Detect which cell encompasses the target text, then output its [X, Y] center coordinate. 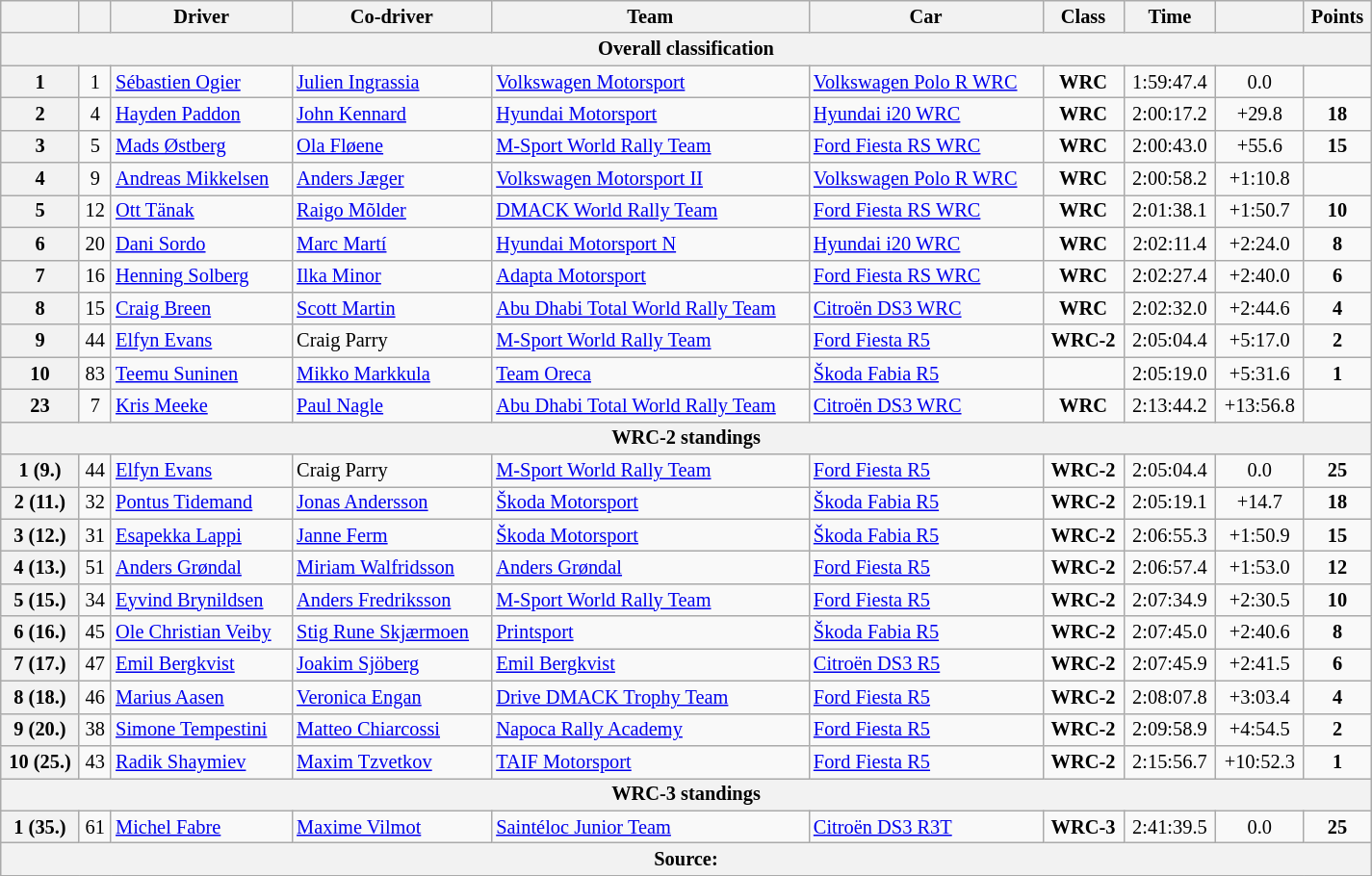
Radik Shaymiev [201, 761]
Car [926, 16]
2:41:39.5 [1170, 827]
Class [1083, 16]
WRC-3 standings [686, 794]
Simone Tempestini [201, 730]
Napoca Rally Academy [650, 730]
2:07:45.0 [1170, 632]
4 (13.) [40, 567]
43 [94, 761]
+2:30.5 [1259, 600]
+13:56.8 [1259, 405]
+1:50.9 [1259, 535]
DMACK World Rally Team [650, 211]
+2:44.6 [1259, 308]
2:00:58.2 [1170, 179]
+1:50.7 [1259, 211]
Co-driver [391, 16]
2:00:43.0 [1170, 146]
Anders Jæger [391, 179]
WRC-3 [1083, 827]
2:02:27.4 [1170, 276]
+1:10.8 [1259, 179]
Marius Aasen [201, 697]
Joakim Sjöberg [391, 664]
Volkswagen Motorsport II [650, 179]
47 [94, 664]
2 (11.) [40, 502]
TAIF Motorsport [650, 761]
Paul Nagle [391, 405]
Stig Rune Skjærmoen [391, 632]
Printsport [650, 632]
Julien Ingrassia [391, 82]
1 (35.) [40, 827]
+2:40.6 [1259, 632]
Ola Fløene [391, 146]
10 (25.) [40, 761]
Sébastien Ogier [201, 82]
3 (12.) [40, 535]
45 [94, 632]
Maxime Vilmot [391, 827]
+1:53.0 [1259, 567]
34 [94, 600]
2:06:57.4 [1170, 567]
2:06:55.3 [1170, 535]
+55.6 [1259, 146]
2:02:11.4 [1170, 244]
Citroën DS3 R5 [926, 664]
+2:41.5 [1259, 664]
83 [94, 374]
+5:31.6 [1259, 374]
16 [94, 276]
+14.7 [1259, 502]
Miriam Walfridsson [391, 567]
Mads Østberg [201, 146]
51 [94, 567]
Pontus Tidemand [201, 502]
Hyundai Motorsport N [650, 244]
Veronica Engan [391, 697]
Janne Ferm [391, 535]
Saintéloc Junior Team [650, 827]
Craig Breen [201, 308]
20 [94, 244]
John Kennard [391, 114]
Hayden Paddon [201, 114]
Overall classification [686, 49]
23 [40, 405]
2:00:17.2 [1170, 114]
Citroën DS3 R3T [926, 827]
Ilka Minor [391, 276]
8 (18.) [40, 697]
Jonas Andersson [391, 502]
Mikko Markkula [391, 374]
2:08:07.8 [1170, 697]
Team [650, 16]
Scott Martin [391, 308]
Marc Martí [391, 244]
Henning Solberg [201, 276]
2:07:34.9 [1170, 600]
2:02:32.0 [1170, 308]
Team Oreca [650, 374]
+10:52.3 [1259, 761]
Michel Fabre [201, 827]
2:15:56.7 [1170, 761]
+2:40.0 [1259, 276]
2:05:19.1 [1170, 502]
6 (16.) [40, 632]
Maxim Tzvetkov [391, 761]
2:01:38.1 [1170, 211]
3 [40, 146]
Kris Meeke [201, 405]
Source: [686, 859]
32 [94, 502]
+4:54.5 [1259, 730]
Ole Christian Veiby [201, 632]
+3:03.4 [1259, 697]
+2:24.0 [1259, 244]
Matteo Chiarcossi [391, 730]
Dani Sordo [201, 244]
+5:17.0 [1259, 341]
Esapekka Lappi [201, 535]
WRC-2 standings [686, 438]
9 (20.) [40, 730]
Driver [201, 16]
Points [1337, 16]
Anders Fredriksson [391, 600]
Time [1170, 16]
2:05:19.0 [1170, 374]
Adapta Motorsport [650, 276]
Eyvind Brynildsen [201, 600]
Drive DMACK Trophy Team [650, 697]
2:07:45.9 [1170, 664]
Raigo Mõlder [391, 211]
7 (17.) [40, 664]
31 [94, 535]
1 (9.) [40, 471]
Andreas Mikkelsen [201, 179]
Teemu Suninen [201, 374]
38 [94, 730]
Volkswagen Motorsport [650, 82]
2:09:58.9 [1170, 730]
61 [94, 827]
Ott Tänak [201, 211]
1:59:47.4 [1170, 82]
46 [94, 697]
Hyundai Motorsport [650, 114]
5 (15.) [40, 600]
2:13:44.2 [1170, 405]
+29.8 [1259, 114]
